Detect which cell encompasses the target text, then output its [X, Y] center coordinate. 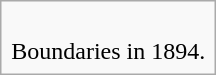
Boundaries in 1894. [108, 38]
